Return [X, Y] of the center of cell containing provided text 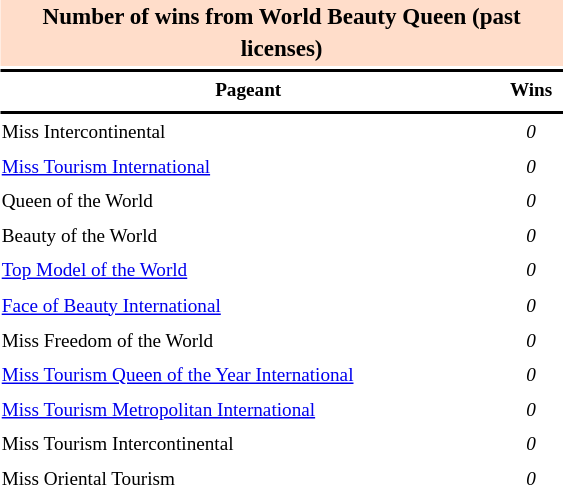
Queen of the World [248, 202]
Number of wins from World Beauty Queen (past licenses) [282, 34]
Wins [531, 92]
Face of Beauty International [248, 306]
Top Model of the World [248, 271]
Miss Intercontinental [248, 132]
Miss Tourism Queen of the Year International [248, 376]
Pageant [248, 92]
Miss Freedom of the World [248, 341]
Miss Tourism Intercontinental [248, 445]
Miss Tourism Metropolitan International [248, 411]
Beauty of the World [248, 237]
Miss Tourism International [248, 167]
